Scan for the cell matching the given text and deliver its [X, Y] coordinate at center. 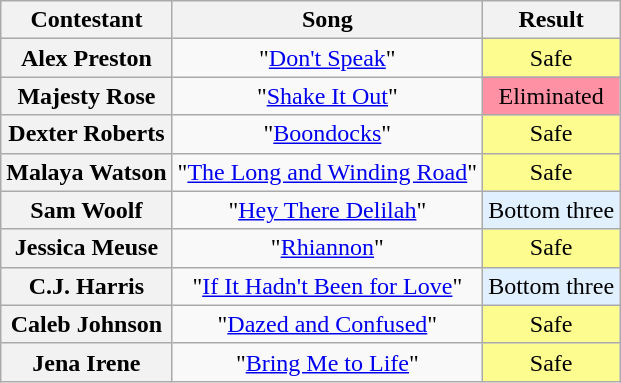
Sam Woolf [86, 210]
Jessica Meuse [86, 248]
Alex Preston [86, 58]
C.J. Harris [86, 286]
Dexter Roberts [86, 134]
"Don't Speak" [328, 58]
"Boondocks" [328, 134]
"The Long and Winding Road" [328, 172]
Eliminated [552, 96]
"If It Hadn't Been for Love" [328, 286]
Jena Irene [86, 362]
Malaya Watson [86, 172]
Contestant [86, 20]
Majesty Rose [86, 96]
"Shake It Out" [328, 96]
"Bring Me to Life" [328, 362]
"Hey There Delilah" [328, 210]
"Rhiannon" [328, 248]
"Dazed and Confused" [328, 324]
Song [328, 20]
Caleb Johnson [86, 324]
Result [552, 20]
